Search for the cell housing the specified text and yield its [X, Y] center coordinate. 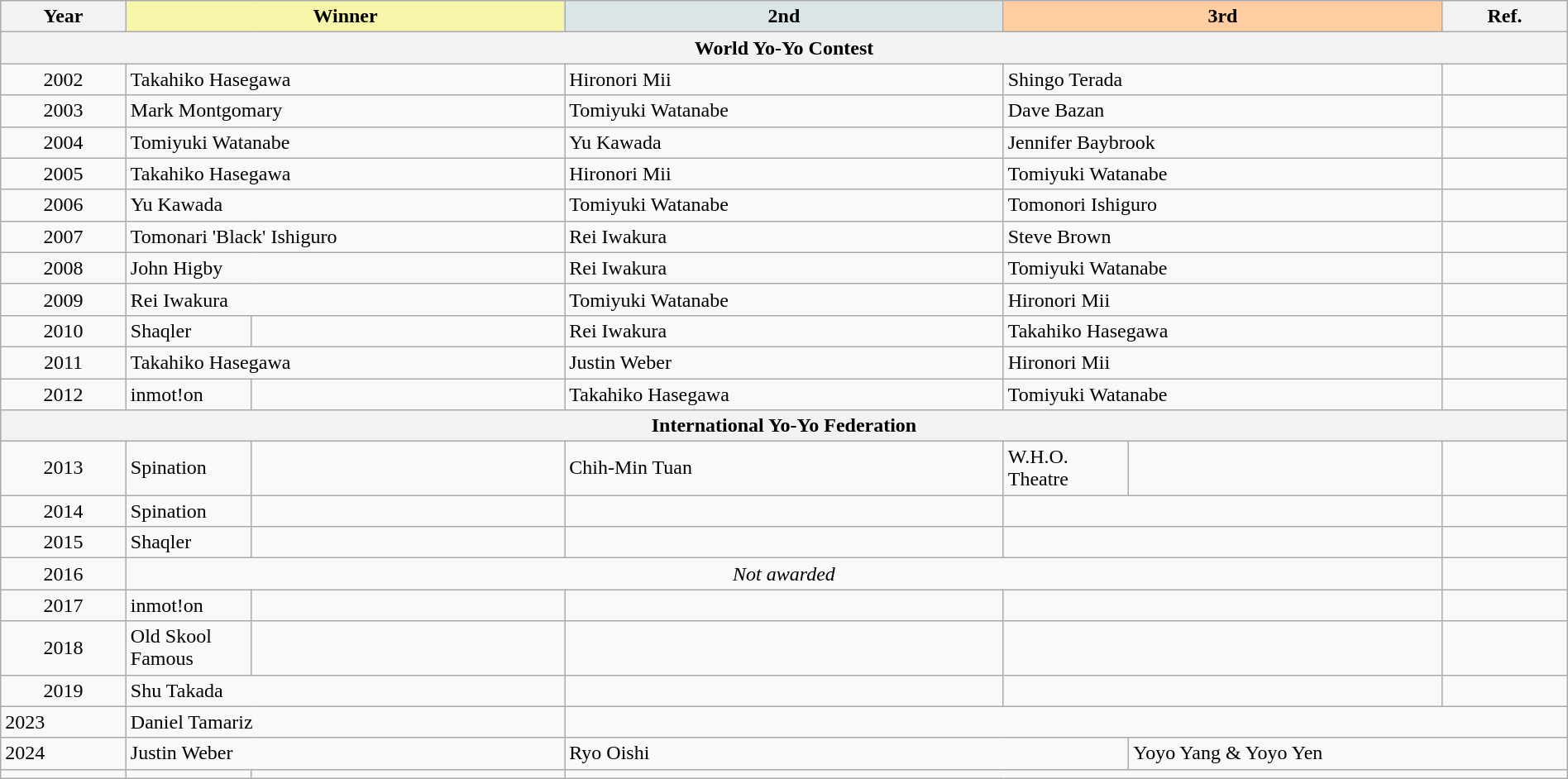
Year [64, 17]
2016 [64, 574]
Winner [345, 17]
Dave Bazan [1222, 111]
Tomonari 'Black' Ishiguro [345, 237]
2011 [64, 362]
2008 [64, 268]
2006 [64, 205]
2004 [64, 142]
2015 [64, 542]
Old Skool Famous [189, 648]
2010 [64, 331]
2024 [64, 753]
John Higby [345, 268]
2nd [784, 17]
Shu Takada [345, 691]
2005 [64, 174]
Daniel Tamariz [345, 722]
Ref. [1505, 17]
Tomonori Ishiguro [1222, 205]
Steve Brown [1222, 237]
2003 [64, 111]
2017 [64, 605]
2018 [64, 648]
World Yo-Yo Contest [784, 48]
2019 [64, 691]
Not awarded [784, 574]
2013 [64, 468]
2002 [64, 79]
International Yo-Yo Federation [784, 426]
2007 [64, 237]
Yoyo Yang & Yoyo Yen [1348, 753]
2009 [64, 299]
Mark Montgomary [345, 111]
Ryo Oishi [847, 753]
Jennifer Baybrook [1222, 142]
W.H.O. Theatre [1066, 468]
2014 [64, 511]
2012 [64, 394]
Shingo Terada [1222, 79]
Chih-Min Tuan [784, 468]
3rd [1222, 17]
2023 [64, 722]
